Determine the [X, Y] coordinate at the center of the cell enclosing the given text.  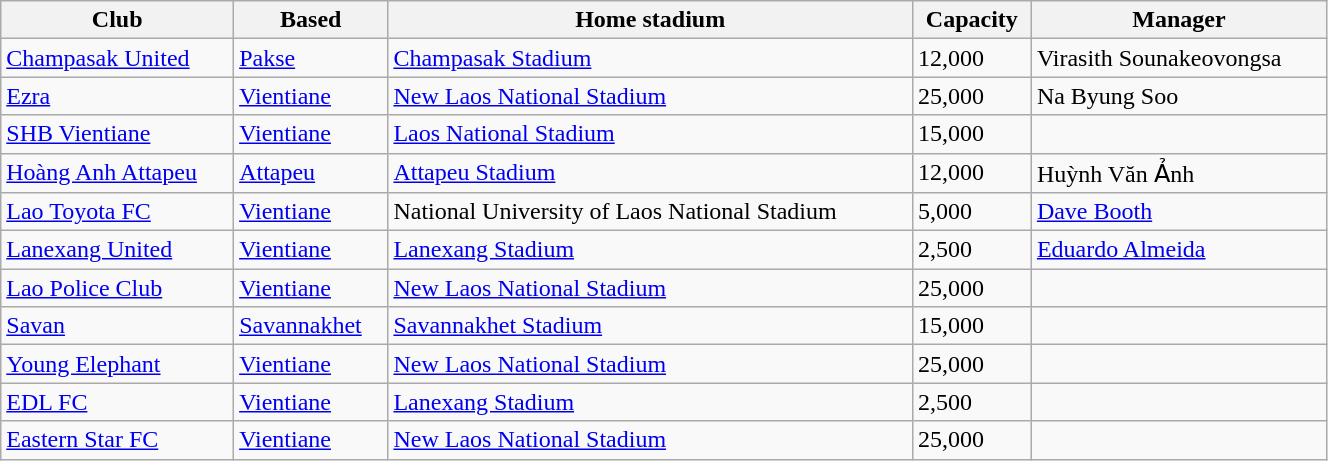
Club [118, 20]
Home stadium [650, 20]
Eastern Star FC [118, 440]
5,000 [972, 212]
Manager [1178, 20]
Hoàng Anh Attapeu [118, 173]
Savannakhet Stadium [650, 326]
Champasak Stadium [650, 58]
Pakse [311, 58]
Capacity [972, 20]
Attapeu Stadium [650, 173]
Lao Police Club [118, 288]
Savannakhet [311, 326]
Eduardo Almeida [1178, 250]
EDL FC [118, 402]
Lao Toyota FC [118, 212]
Attapeu [311, 173]
Virasith Sounakeovongsa [1178, 58]
Ezra [118, 96]
National University of Laos National Stadium [650, 212]
Young Elephant [118, 364]
SHB Vientiane [118, 134]
Lanexang United [118, 250]
Based [311, 20]
Dave Booth [1178, 212]
Laos National Stadium [650, 134]
Huỳnh Văn Ảnh [1178, 173]
Champasak United [118, 58]
Savan [118, 326]
Na Byung Soo [1178, 96]
